Find where the given text appears and provide that cell's center as [x, y] coordinate. 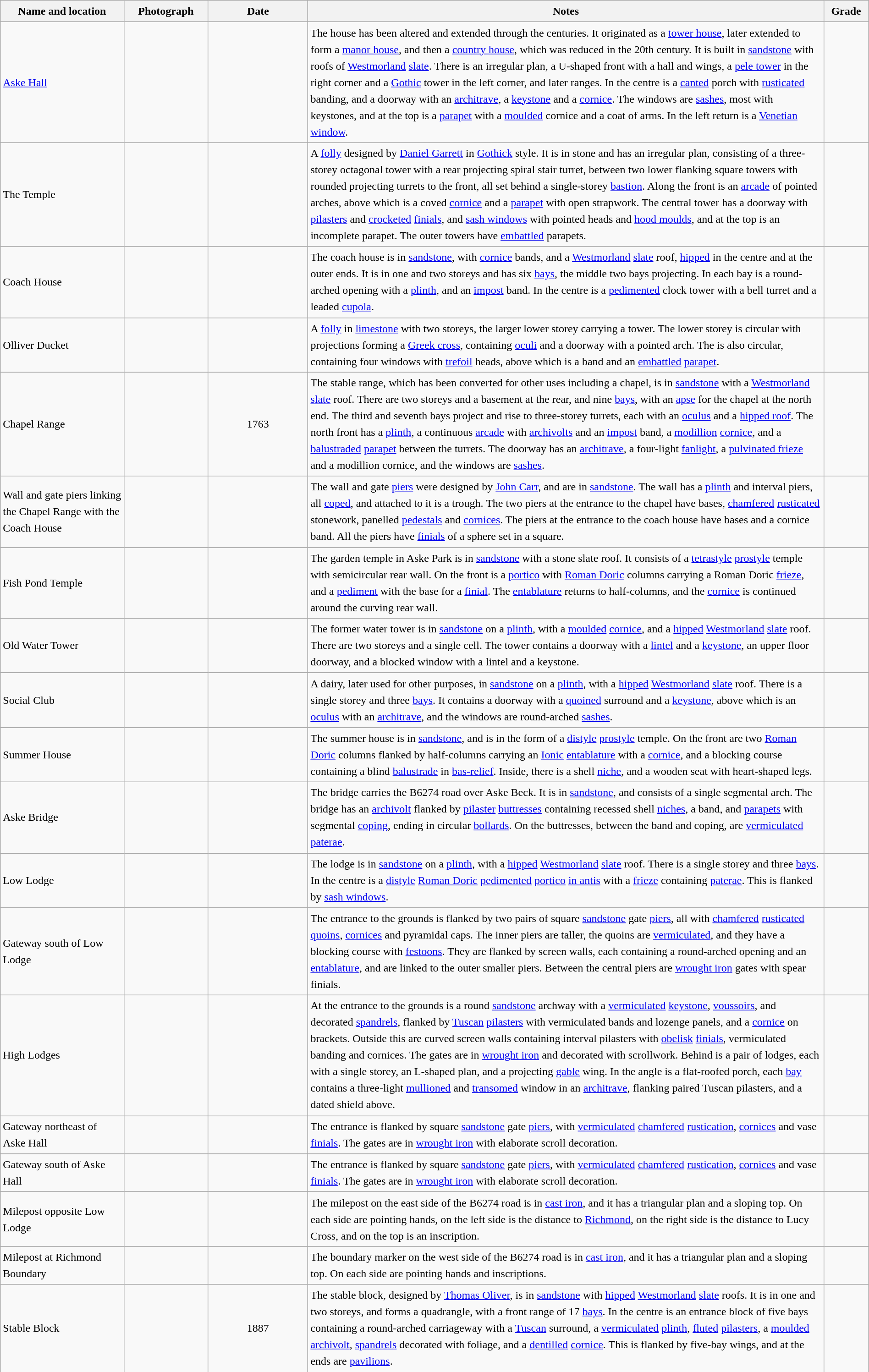
Gateway south of Low Lodge [62, 951]
Stable Block [62, 1328]
Wall and gate piers linking the Chapel Range with the Coach House [62, 511]
Milepost at Richmond Boundary [62, 1266]
Photograph [166, 11]
Gateway south of Aske Hall [62, 1173]
Summer House [62, 754]
Chapel Range [62, 424]
The Temple [62, 194]
Aske Hall [62, 82]
1887 [258, 1328]
Gateway northeast of Aske Hall [62, 1135]
Social Club [62, 700]
1763 [258, 424]
Name and location [62, 11]
Notes [566, 11]
Grade [846, 11]
Low Lodge [62, 881]
Milepost opposite Low Lodge [62, 1219]
High Lodges [62, 1056]
Olliver Ducket [62, 345]
Aske Bridge [62, 818]
Fish Pond Temple [62, 583]
Coach House [62, 282]
Date [258, 11]
Old Water Tower [62, 645]
